Capture the cell that displays the provided text and extract its [x, y] central coordinate. 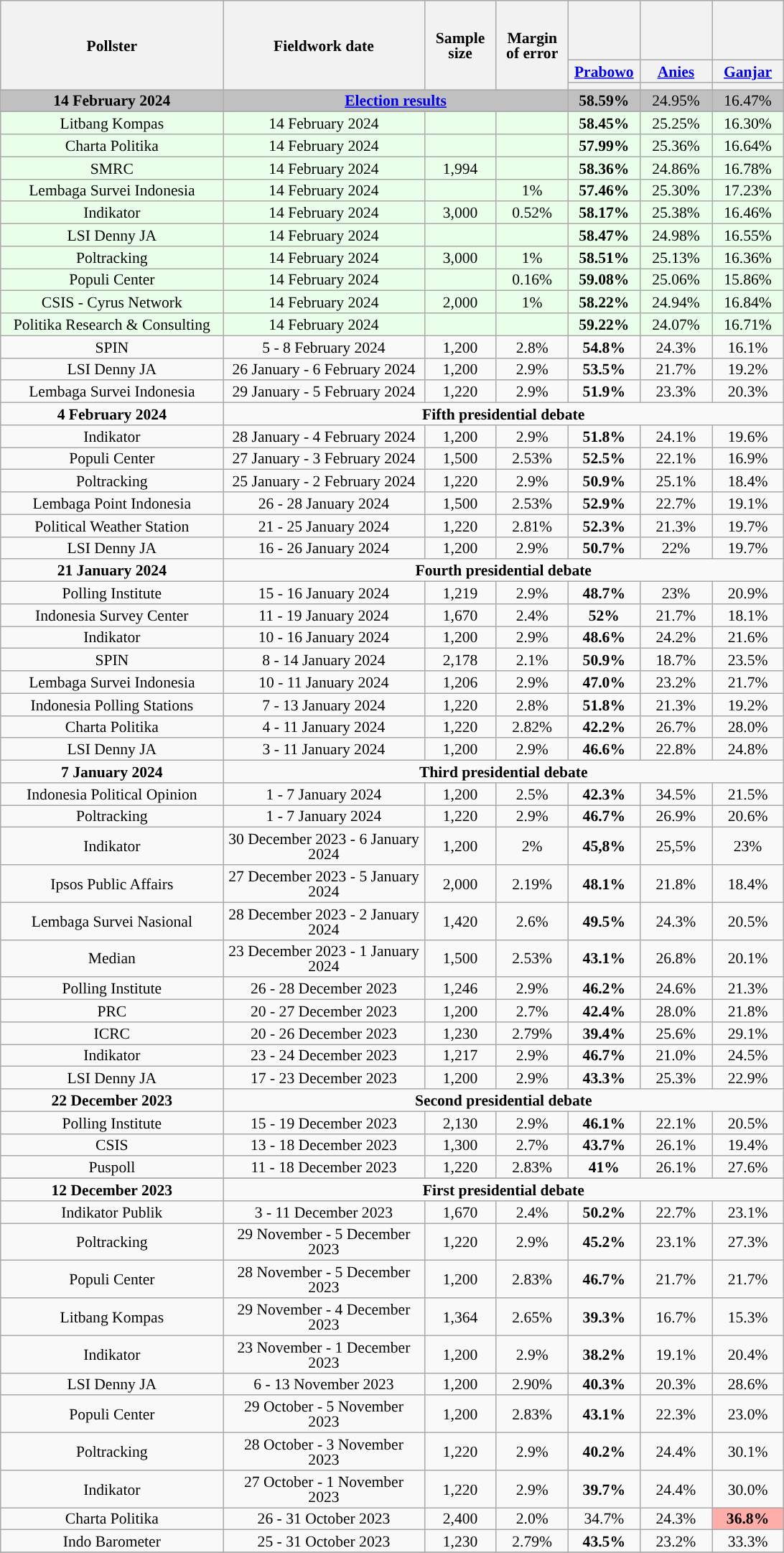
46.1% [604, 1122]
20.6% [748, 816]
26 - 31 October 2023 [324, 1519]
52% [604, 615]
49.5% [604, 921]
2,178 [460, 659]
3 - 11 December 2023 [324, 1213]
39.3% [604, 1317]
38.2% [604, 1354]
36.8% [748, 1519]
16.46% [748, 213]
23 November - 1 December 2023 [324, 1354]
Indonesia Political Opinion [112, 794]
20.9% [748, 593]
0.16% [532, 280]
25.25% [676, 124]
16.64% [748, 145]
15 - 16 January 2024 [324, 593]
48.6% [604, 638]
43.5% [604, 1542]
2.82% [532, 727]
16 - 26 January 2024 [324, 547]
50.7% [604, 547]
29 November - 4 December 2023 [324, 1317]
26 - 28 December 2023 [324, 988]
29 November - 5 December 2023 [324, 1242]
16.36% [748, 257]
1,364 [460, 1317]
25.36% [676, 145]
17.23% [748, 190]
25 - 31 October 2023 [324, 1542]
51.9% [604, 392]
Lembaga Point Indonesia [112, 503]
15.3% [748, 1317]
Puspoll [112, 1168]
53.5% [604, 369]
57.46% [604, 190]
2.5% [532, 794]
1,217 [460, 1056]
19.6% [748, 437]
58.47% [604, 236]
58.59% [604, 101]
43.3% [604, 1077]
43.7% [604, 1145]
2% [532, 846]
41% [604, 1168]
20 - 26 December 2023 [324, 1033]
Lembaga Survei Nasional [112, 921]
58.36% [604, 168]
26.8% [676, 958]
58.17% [604, 213]
3 - 11 January 2024 [324, 750]
26.7% [676, 727]
2,400 [460, 1519]
50.2% [604, 1213]
25.3% [676, 1077]
5 - 8 February 2024 [324, 346]
28.6% [748, 1383]
Margin of error [532, 45]
2.1% [532, 659]
25.06% [676, 280]
21.0% [676, 1056]
25.1% [676, 481]
25 January - 2 February 2024 [324, 481]
15.86% [748, 280]
24.98% [676, 236]
15 - 19 December 2023 [324, 1122]
52.5% [604, 458]
46.6% [604, 750]
59.08% [604, 280]
25.6% [676, 1033]
48.1% [604, 884]
20.1% [748, 958]
7 - 13 January 2024 [324, 704]
1,206 [460, 682]
42.4% [604, 1011]
29 October - 5 November 2023 [324, 1414]
Indonesia Polling Stations [112, 704]
24.1% [676, 437]
27 October - 1 November 2023 [324, 1489]
34.7% [604, 1519]
ICRC [112, 1033]
28 December 2023 - 2 January 2024 [324, 921]
2.65% [532, 1317]
48.7% [604, 593]
10 - 16 January 2024 [324, 638]
6 - 13 November 2023 [324, 1383]
29 January - 5 February 2024 [324, 392]
20.4% [748, 1354]
23.3% [676, 392]
25,5% [676, 846]
28 October - 3 November 2023 [324, 1452]
58.22% [604, 302]
26 - 28 January 2024 [324, 503]
24.2% [676, 638]
16.30% [748, 124]
Ganjar [748, 72]
39.4% [604, 1033]
22.9% [748, 1077]
Pollster [112, 45]
16.55% [748, 236]
18.7% [676, 659]
1,994 [460, 168]
16.1% [748, 346]
42.2% [604, 727]
22.3% [676, 1414]
16.9% [748, 458]
2.19% [532, 884]
13 - 18 December 2023 [324, 1145]
24.5% [748, 1056]
40.2% [604, 1452]
Indikator Publik [112, 1213]
11 - 19 January 2024 [324, 615]
16.71% [748, 325]
Sample size [460, 45]
7 January 2024 [112, 771]
8 - 14 January 2024 [324, 659]
27 January - 3 February 2024 [324, 458]
18.1% [748, 615]
20 - 27 December 2023 [324, 1011]
29.1% [748, 1033]
First presidential debate [504, 1190]
Fourth presidential debate [504, 570]
Fifth presidential debate [504, 414]
30 December 2023 - 6 January 2024 [324, 846]
Political Weather Station [112, 526]
2.6% [532, 921]
47.0% [604, 682]
21 January 2024 [112, 570]
2,130 [460, 1122]
12 December 2023 [112, 1190]
24.6% [676, 988]
16.7% [676, 1317]
1,300 [460, 1145]
58.51% [604, 257]
59.22% [604, 325]
16.47% [748, 101]
Indo Barometer [112, 1542]
52.3% [604, 526]
27.6% [748, 1168]
23 December 2023 - 1 January 2024 [324, 958]
23 - 24 December 2023 [324, 1056]
CSIS [112, 1145]
21 - 25 January 2024 [324, 526]
26 January - 6 February 2024 [324, 369]
27 December 2023 - 5 January 2024 [324, 884]
1,219 [460, 593]
24.8% [748, 750]
27.3% [748, 1242]
CSIS - Cyrus Network [112, 302]
21.6% [748, 638]
Politika Research & Consulting [112, 325]
26.9% [676, 816]
24.95% [676, 101]
22% [676, 547]
22.8% [676, 750]
39.7% [604, 1489]
25.30% [676, 190]
54.8% [604, 346]
28 November - 5 December 2023 [324, 1279]
1,420 [460, 921]
21.5% [748, 794]
Indonesia Survey Center [112, 615]
58.45% [604, 124]
57.99% [604, 145]
17 - 23 December 2023 [324, 1077]
24.86% [676, 168]
30.0% [748, 1489]
23.5% [748, 659]
1,246 [460, 988]
2.81% [532, 526]
10 - 11 January 2024 [324, 682]
Second presidential debate [504, 1100]
Prabowo [604, 72]
45,8% [604, 846]
PRC [112, 1011]
30.1% [748, 1452]
4 February 2024 [112, 414]
Anies [676, 72]
2.0% [532, 1519]
Median [112, 958]
25.13% [676, 257]
16.84% [748, 302]
52.9% [604, 503]
28 January - 4 February 2024 [324, 437]
23.0% [748, 1414]
0.52% [532, 213]
Third presidential debate [504, 771]
4 - 11 January 2024 [324, 727]
Ipsos Public Affairs [112, 884]
45.2% [604, 1242]
16.78% [748, 168]
24.94% [676, 302]
Fieldwork date [324, 45]
22 December 2023 [112, 1100]
25.38% [676, 213]
2.90% [532, 1383]
40.3% [604, 1383]
Election results [396, 101]
46.2% [604, 988]
24.07% [676, 325]
34.5% [676, 794]
33.3% [748, 1542]
19.4% [748, 1145]
11 - 18 December 2023 [324, 1168]
SMRC [112, 168]
42.3% [604, 794]
